Return the [X, Y] coordinate for the center point of the cell that contains the specified text.  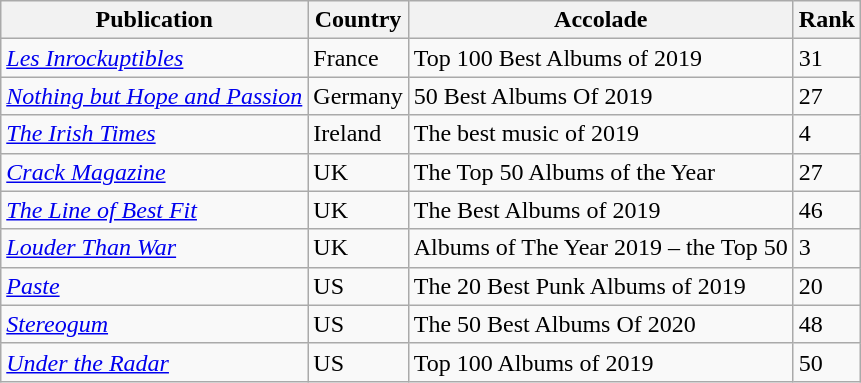
The 20 Best Punk Albums of 2019 [600, 286]
Les Inrockuptibles [154, 58]
Top 100 Albums of 2019 [600, 362]
31 [826, 58]
Top 100 Best Albums of 2019 [600, 58]
50 Best Albums Of 2019 [600, 96]
Albums of The Year 2019 – the Top 50 [600, 248]
Paste [154, 286]
Stereogum [154, 324]
Crack Magazine [154, 172]
50 [826, 362]
Under the Radar [154, 362]
4 [826, 134]
The Top 50 Albums of the Year [600, 172]
3 [826, 248]
Country [358, 20]
Germany [358, 96]
48 [826, 324]
France [358, 58]
Nothing but Hope and Passion [154, 96]
The Best Albums of 2019 [600, 210]
Rank [826, 20]
Publication [154, 20]
The 50 Best Albums Of 2020 [600, 324]
The Line of Best Fit [154, 210]
The best music of 2019 [600, 134]
46 [826, 210]
Ireland [358, 134]
The Irish Times [154, 134]
Louder Than War [154, 248]
Accolade [600, 20]
20 [826, 286]
